Capture the cell that displays the provided text and extract its [X, Y] central coordinate. 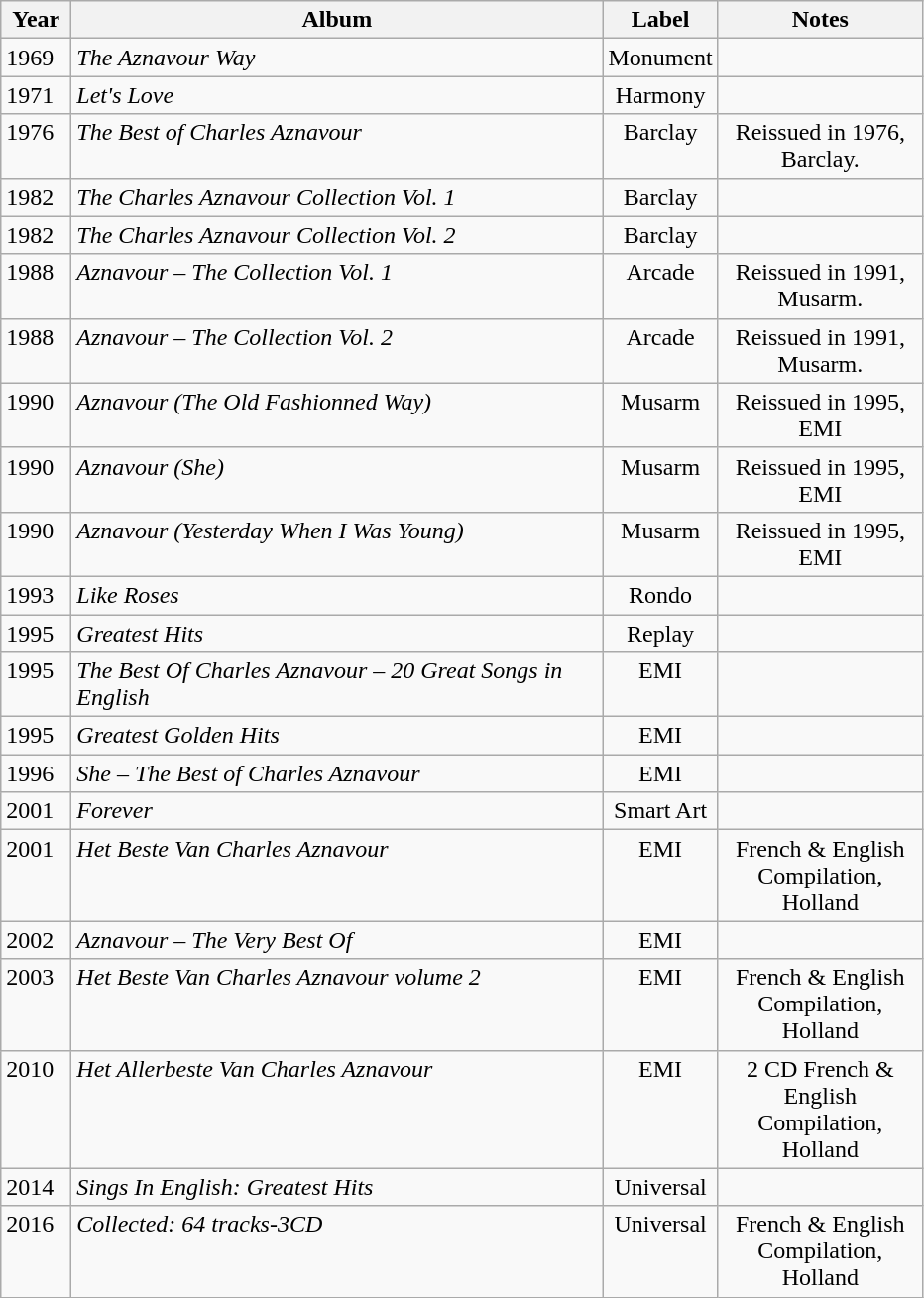
2010 [36, 1109]
The Best of Charles Aznavour [337, 147]
Harmony [660, 95]
Het Allerbeste Van Charles Aznavour [337, 1109]
The Charles Aznavour Collection Vol. 1 [337, 197]
2003 [36, 1004]
Greatest Hits [337, 634]
Aznavour – The Collection Vol. 1 [337, 286]
Label [660, 20]
1976 [36, 147]
Monument [660, 58]
Collected: 64 tracks-3CD [337, 1251]
The Charles Aznavour Collection Vol. 2 [337, 235]
The Aznavour Way [337, 58]
1996 [36, 773]
1971 [36, 95]
Like Roses [337, 595]
Reissued in 1976, Barclay. [820, 147]
Let's Love [337, 95]
Forever [337, 811]
Notes [820, 20]
She – The Best of Charles Aznavour [337, 773]
Year [36, 20]
Greatest Golden Hits [337, 736]
Smart Art [660, 811]
Rondo [660, 595]
2 CD French & English Compilation, Holland [820, 1109]
Aznavour (She) [337, 480]
Aznavour – The Very Best Of [337, 940]
Aznavour (Yesterday When I Was Young) [337, 543]
The Best Of Charles Aznavour – 20 Great Songs in English [337, 684]
1969 [36, 58]
2016 [36, 1251]
Het Beste Van Charles Aznavour volume 2 [337, 1004]
Sings In English: Greatest Hits [337, 1187]
2002 [36, 940]
2014 [36, 1187]
Album [337, 20]
1993 [36, 595]
Aznavour – The Collection Vol. 2 [337, 351]
Het Beste Van Charles Aznavour [337, 876]
Replay [660, 634]
Aznavour (The Old Fashionned Way) [337, 414]
